Search for the cell housing the specified text and yield its (X, Y) center coordinate. 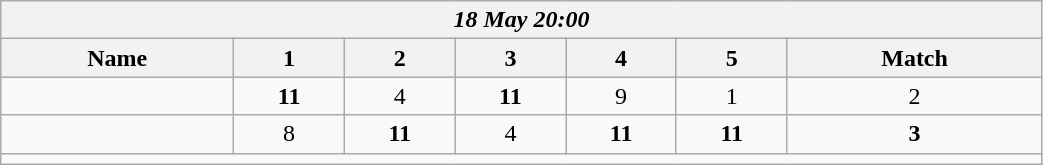
8 (290, 134)
9 (622, 96)
Match (914, 58)
5 (732, 58)
Name (118, 58)
18 May 20:00 (522, 20)
